Extract the [x, y] coordinate from the center of the cell holding the provided text.  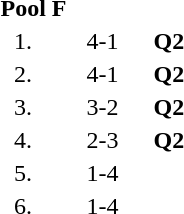
3-2 [102, 107]
2-3 [102, 140]
1-4 [102, 173]
